Detect which cell encompasses the target text, then output its (x, y) center coordinate. 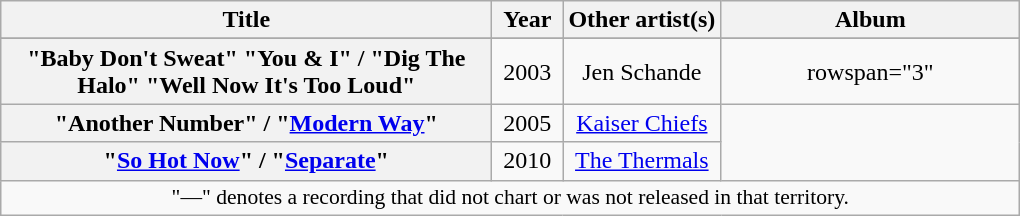
Title (246, 20)
Year (528, 20)
Kaiser Chiefs (642, 123)
Other artist(s) (642, 20)
"—" denotes a recording that did not chart or was not released in that territory. (510, 198)
2003 (528, 72)
"So Hot Now" / "Separate" (246, 161)
2010 (528, 161)
Jen Schande (642, 72)
Album (870, 20)
2005 (528, 123)
"Baby Don't Sweat" "You & I" / "Dig The Halo" "Well Now It's Too Loud" (246, 72)
rowspan="3" (870, 72)
The Thermals (642, 161)
"Another Number" / "Modern Way" (246, 123)
